Return the (x, y) coordinate for the center point of the cell that contains the specified text.  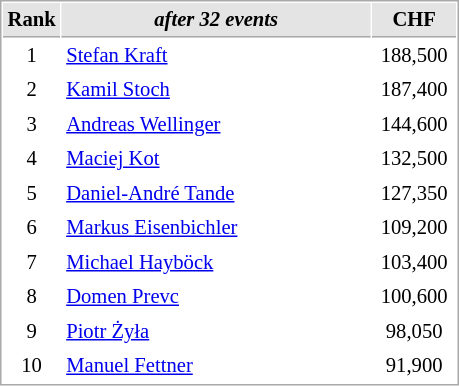
103,400 (414, 262)
10 (32, 366)
Domen Prevc (216, 296)
after 32 events (216, 20)
4 (32, 158)
9 (32, 332)
CHF (414, 20)
Michael Hayböck (216, 262)
2 (32, 90)
1 (32, 56)
5 (32, 194)
188,500 (414, 56)
3 (32, 124)
Markus Eisenbichler (216, 228)
98,050 (414, 332)
144,600 (414, 124)
109,200 (414, 228)
6 (32, 228)
187,400 (414, 90)
Rank (32, 20)
132,500 (414, 158)
Daniel-André Tande (216, 194)
91,900 (414, 366)
8 (32, 296)
Piotr Żyła (216, 332)
100,600 (414, 296)
Manuel Fettner (216, 366)
127,350 (414, 194)
Stefan Kraft (216, 56)
7 (32, 262)
Maciej Kot (216, 158)
Andreas Wellinger (216, 124)
Kamil Stoch (216, 90)
